Determine the [X, Y] coordinate at the center of the cell enclosing the given text.  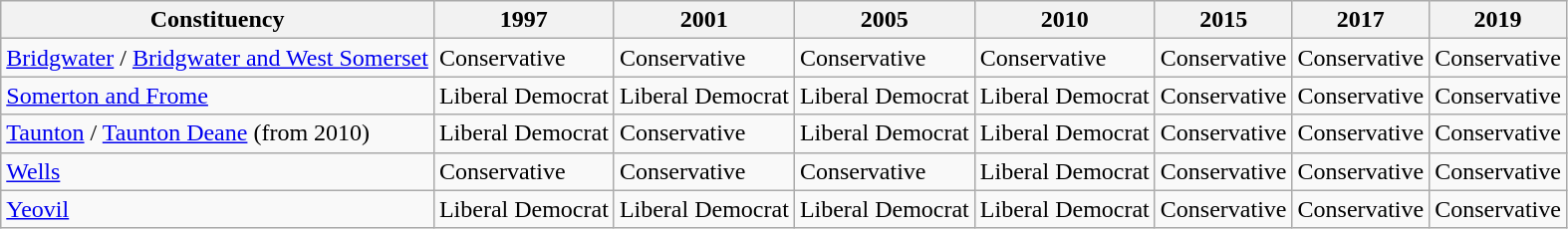
Constituency [217, 20]
2017 [1361, 20]
Taunton / Taunton Deane (from 2010) [217, 133]
2010 [1064, 20]
1997 [524, 20]
Somerton and Frome [217, 96]
Bridgwater / Bridgwater and West Somerset [217, 58]
Yeovil [217, 209]
2019 [1498, 20]
2001 [703, 20]
Wells [217, 171]
2015 [1223, 20]
2005 [885, 20]
